Determine the (x, y) coordinate at the center of the cell enclosing the given text.  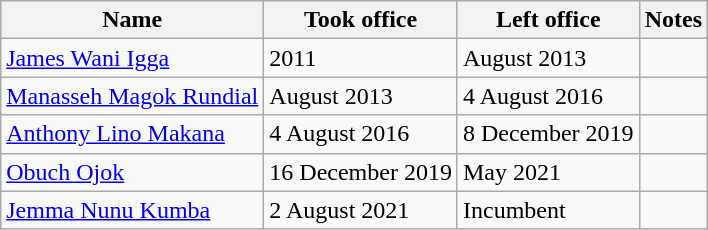
Name (132, 20)
16 December 2019 (361, 172)
Incumbent (548, 210)
James Wani Igga (132, 58)
Notes (673, 20)
8 December 2019 (548, 134)
Manasseh Magok Rundial (132, 96)
2 August 2021 (361, 210)
Took office (361, 20)
Obuch Ojok (132, 172)
May 2021 (548, 172)
Anthony Lino Makana (132, 134)
2011 (361, 58)
Left office (548, 20)
Jemma Nunu Kumba (132, 210)
